Scan for the cell matching the given text and deliver its (x, y) coordinate at center. 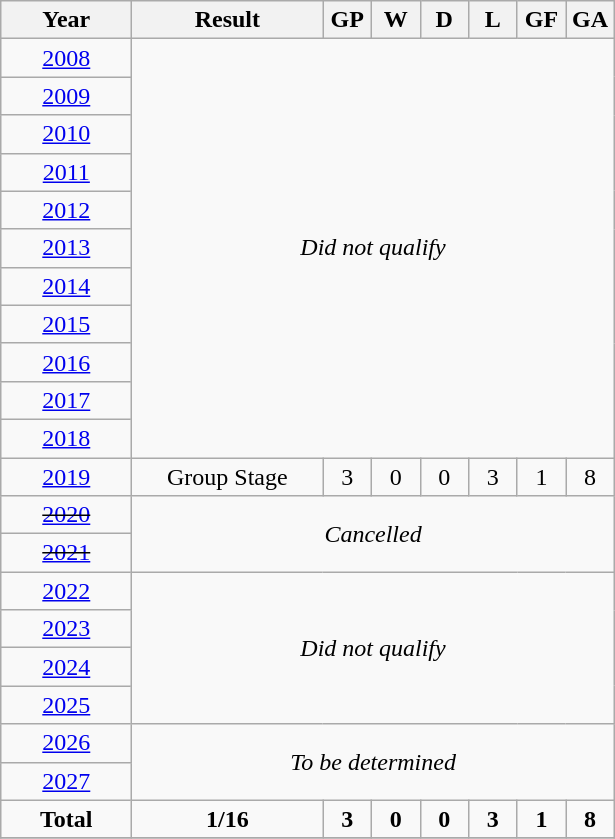
2021 (66, 553)
D (444, 20)
2013 (66, 248)
Total (66, 819)
2012 (66, 210)
2008 (66, 58)
2027 (66, 781)
GF (542, 20)
2014 (66, 286)
Cancelled (373, 534)
To be determined (373, 762)
2015 (66, 324)
W (396, 20)
2017 (66, 400)
2023 (66, 629)
Result (228, 20)
2025 (66, 705)
2024 (66, 667)
GA (590, 20)
GP (348, 20)
2011 (66, 172)
2018 (66, 438)
2022 (66, 591)
Group Stage (228, 477)
Year (66, 20)
2019 (66, 477)
L (494, 20)
2010 (66, 134)
2009 (66, 96)
2020 (66, 515)
2026 (66, 743)
1/16 (228, 819)
2016 (66, 362)
